Extract the (x, y) coordinate from the center of the cell holding the provided text.  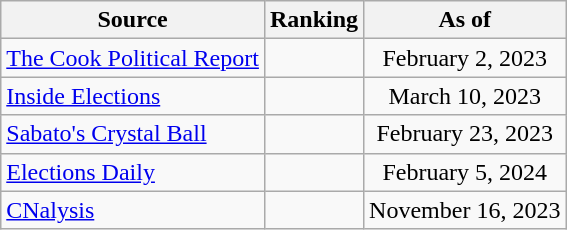
CNalysis (133, 210)
March 10, 2023 (465, 96)
As of (465, 20)
Elections Daily (133, 172)
Sabato's Crystal Ball (133, 134)
Ranking (314, 20)
November 16, 2023 (465, 210)
February 5, 2024 (465, 172)
February 2, 2023 (465, 58)
The Cook Political Report (133, 58)
Inside Elections (133, 96)
February 23, 2023 (465, 134)
Source (133, 20)
